Return [X, Y] of the center of cell containing provided text 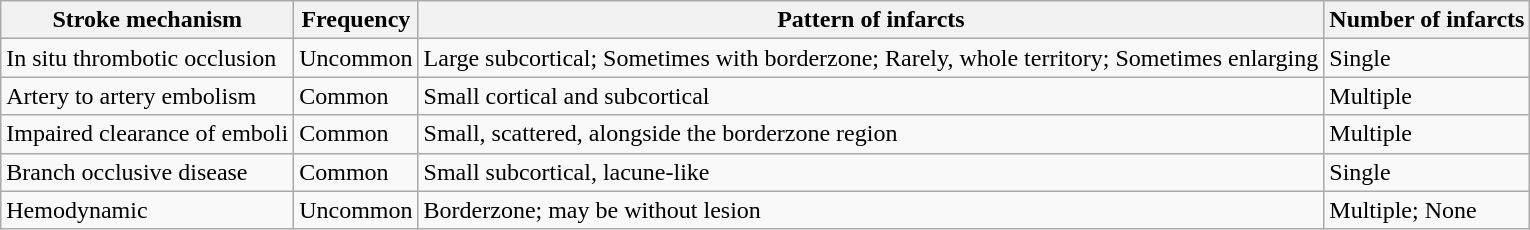
Borderzone; may be without lesion [871, 210]
Hemodynamic [148, 210]
Small, scattered, alongside the borderzone region [871, 134]
Impaired clearance of emboli [148, 134]
Stroke mechanism [148, 20]
Small subcortical, lacune-like [871, 172]
In situ thrombotic occlusion [148, 58]
Artery to artery embolism [148, 96]
Frequency [356, 20]
Pattern of infarcts [871, 20]
Number of infarcts [1427, 20]
Small cortical and subcortical [871, 96]
Multiple; None [1427, 210]
Branch occlusive disease [148, 172]
Large subcortical; Sometimes with borderzone; Rarely, whole territory; Sometimes enlarging [871, 58]
